Output the [x, y] coordinate of the center of the cell containing the given text.  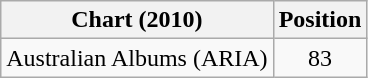
Chart (2010) [137, 20]
Position [320, 20]
Australian Albums (ARIA) [137, 58]
83 [320, 58]
